Find where the given text appears and provide that cell's center as (x, y) coordinate. 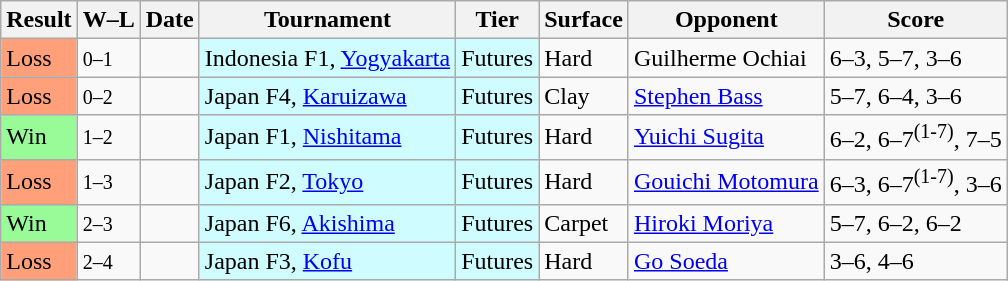
Japan F1, Nishitama (327, 138)
Surface (584, 20)
5–7, 6–4, 3–6 (916, 96)
6–3, 5–7, 3–6 (916, 58)
Japan F3, Kofu (327, 261)
1–2 (108, 138)
Guilherme Ochiai (726, 58)
Score (916, 20)
Go Soeda (726, 261)
Japan F2, Tokyo (327, 182)
2–3 (108, 223)
Japan F6, Akishima (327, 223)
Tournament (327, 20)
5–7, 6–2, 6–2 (916, 223)
1–3 (108, 182)
Yuichi Sugita (726, 138)
2–4 (108, 261)
Result (39, 20)
Carpet (584, 223)
W–L (108, 20)
Indonesia F1, Yogyakarta (327, 58)
Gouichi Motomura (726, 182)
Opponent (726, 20)
Stephen Bass (726, 96)
Japan F4, Karuizawa (327, 96)
Hiroki Moriya (726, 223)
0–2 (108, 96)
Clay (584, 96)
6–3, 6–7(1-7), 3–6 (916, 182)
3–6, 4–6 (916, 261)
6–2, 6–7(1-7), 7–5 (916, 138)
Date (170, 20)
0–1 (108, 58)
Tier (498, 20)
